Return the (X, Y) coordinate for the center point of the cell that contains the specified text.  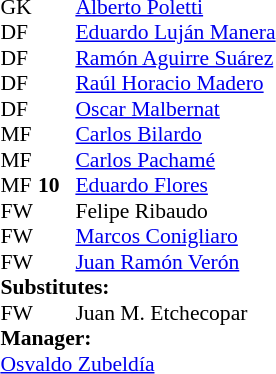
Manager: (138, 339)
Oscar Malbernat (175, 109)
Carlos Bilardo (175, 135)
Substitutes: (138, 287)
Eduardo Luján Manera (175, 33)
Ramón Aguirre Suárez (175, 58)
10 (57, 185)
Felipe Ribaudo (175, 211)
Juan Ramón Verón (175, 262)
Carlos Pachamé (175, 160)
Eduardo Flores (175, 185)
Raúl Horacio Madero (175, 83)
Juan M. Etchecopar (175, 313)
Marcos Conigliaro (175, 237)
